Capture the cell that displays the provided text and extract its [x, y] central coordinate. 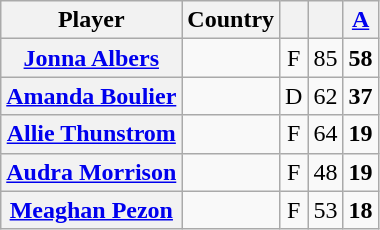
A [360, 20]
18 [360, 210]
Audra Morrison [92, 172]
Player [92, 20]
Country [231, 20]
53 [326, 210]
Meaghan Pezon [92, 210]
Allie Thunstrom [92, 134]
Amanda Boulier [92, 96]
Jonna Albers [92, 58]
48 [326, 172]
58 [360, 58]
62 [326, 96]
D [294, 96]
64 [326, 134]
37 [360, 96]
85 [326, 58]
